Provide the [x, y] coordinate of the cell's center where the given text is located.  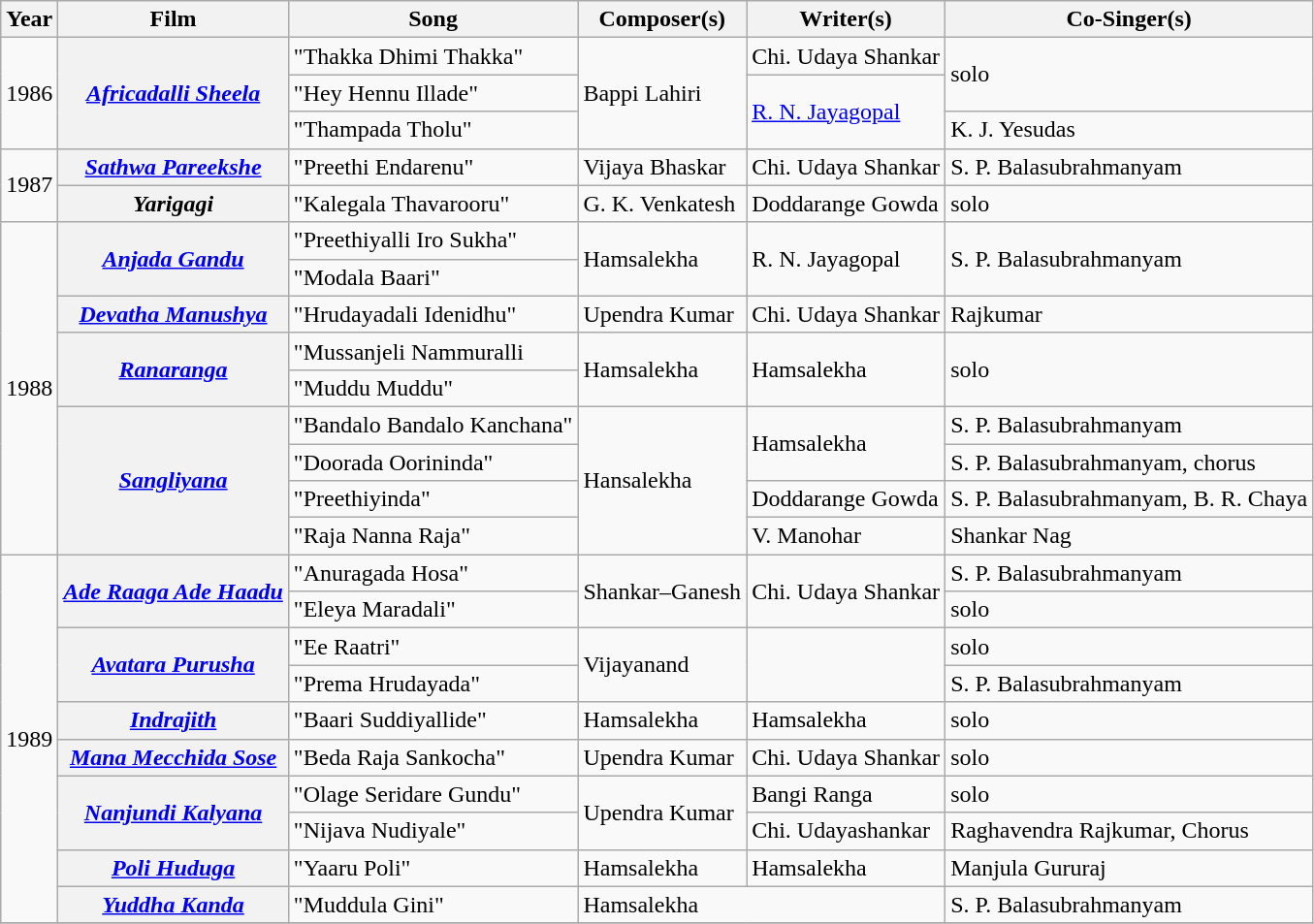
K. J. Yesudas [1129, 130]
Anjada Gandu [174, 259]
G. K. Venkatesh [662, 204]
"Baari Suddiyallide" [433, 720]
Writer(s) [846, 19]
"Eleya Maradali" [433, 610]
Shankar–Ganesh [662, 591]
"Prema Hrudayada" [433, 684]
S. P. Balasubrahmanyam, B. R. Chaya [1129, 499]
"Nijava Nudiyale" [433, 831]
"Kalegala Thavarooru" [433, 204]
Bappi Lahiri [662, 93]
Nanjundi Kalyana [174, 812]
"Hey Hennu Illade" [433, 93]
1987 [29, 185]
Yuddha Kanda [174, 905]
"Preethiyalli Iro Sukha" [433, 240]
Composer(s) [662, 19]
Raghavendra Rajkumar, Chorus [1129, 831]
Chi. Udayashankar [846, 831]
Co-Singer(s) [1129, 19]
"Yaaru Poli" [433, 868]
"Modala Baari" [433, 277]
"Preethi Endarenu" [433, 167]
Ade Raaga Ade Haadu [174, 591]
Vijaya Bhaskar [662, 167]
"Thakka Dhimi Thakka" [433, 56]
Sangliyana [174, 480]
"Muddula Gini" [433, 905]
Vijayanand [662, 665]
Rajkumar [1129, 314]
Devatha Manushya [174, 314]
Poli Huduga [174, 868]
1986 [29, 93]
"Anuragada Hosa" [433, 573]
"Hrudayadali Idenidhu" [433, 314]
"Raja Nanna Raja" [433, 536]
Shankar Nag [1129, 536]
S. P. Balasubrahmanyam, chorus [1129, 462]
Manjula Gururaj [1129, 868]
Sathwa Pareekshe [174, 167]
Year [29, 19]
Mana Mecchida Sose [174, 757]
"Doorada Oorininda" [433, 462]
"Bandalo Bandalo Kanchana" [433, 425]
"Thampada Tholu" [433, 130]
"Olage Seridare Gundu" [433, 794]
"Ee Raatri" [433, 647]
V. Manohar [846, 536]
1989 [29, 739]
Bangi Ranga [846, 794]
Yarigagi [174, 204]
Avatara Purusha [174, 665]
"Beda Raja Sankocha" [433, 757]
Ranaranga [174, 369]
"Preethiyinda" [433, 499]
Indrajith [174, 720]
Film [174, 19]
"Mussanjeli Nammuralli [433, 351]
Song [433, 19]
"Muddu Muddu" [433, 388]
Hansalekha [662, 480]
Africadalli Sheela [174, 93]
1988 [29, 388]
